Output the [X, Y] coordinate of the center of the cell containing the given text.  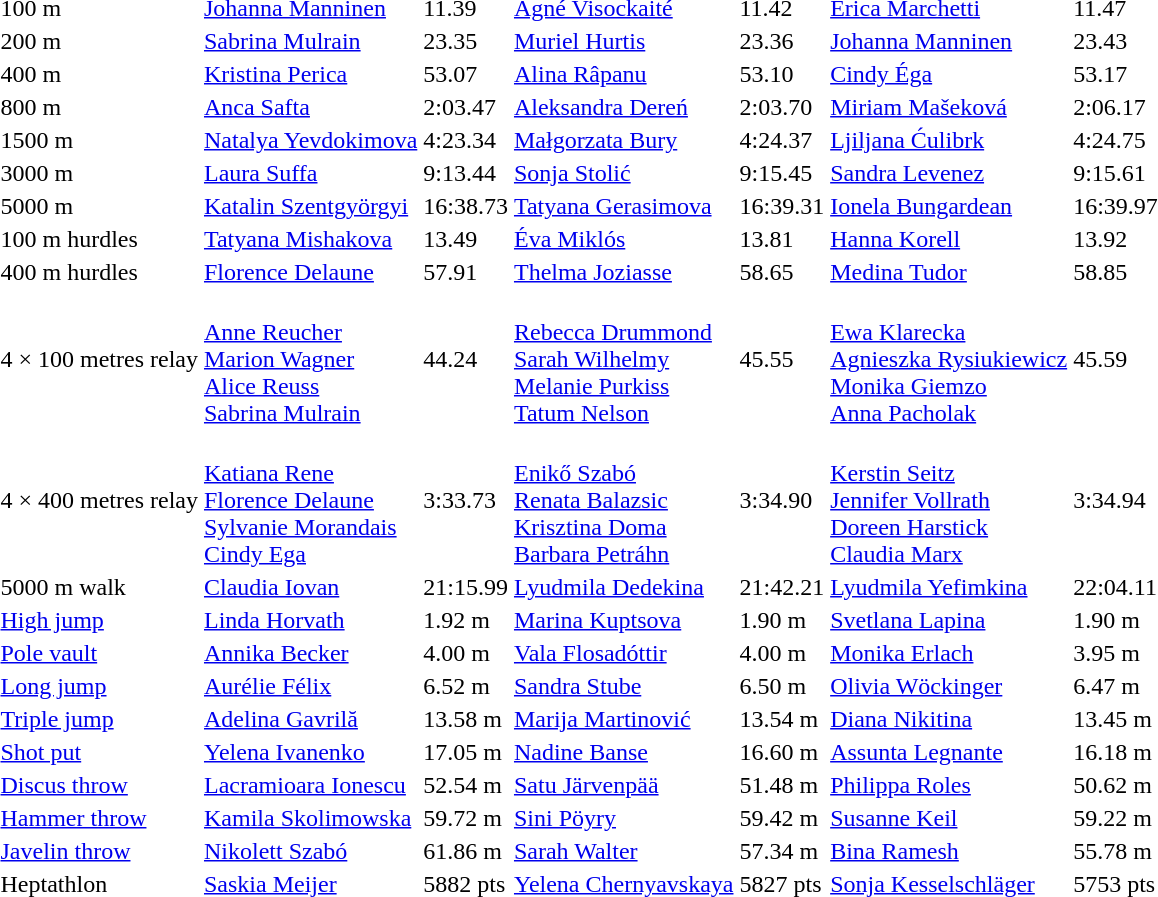
Bina Ramesh [949, 851]
Ionela Bungardean [949, 206]
Enikő SzabóRenata BalazsicKrisztina DomaBarbara Petráhn [624, 500]
Diana Nikitina [949, 719]
Vala Flosadóttir [624, 653]
45.55 [782, 359]
2:03.47 [466, 107]
Anca Safta [310, 107]
Annika Becker [310, 653]
3:33.73 [466, 500]
Claudia Iovan [310, 587]
Kamila Skolimowska [310, 818]
Miriam Mašeková [949, 107]
Sandra Stube [624, 686]
58.65 [782, 272]
Natalya Yevdokimova [310, 140]
61.86 m [466, 851]
Sarah Walter [624, 851]
52.54 m [466, 785]
4:24.37 [782, 140]
13.49 [466, 239]
23.36 [782, 41]
Kristina Perica [310, 74]
13.81 [782, 239]
51.48 m [782, 785]
Olivia Wöckinger [949, 686]
59.42 m [782, 818]
Florence Delaune [310, 272]
Katiana ReneFlorence DelauneSylvanie MorandaisCindy Ega [310, 500]
Hanna Korell [949, 239]
21:42.21 [782, 587]
2:03.70 [782, 107]
Ewa KlareckaAgnieszka RysiukiewiczMonika GiemzoAnna Pacholak [949, 359]
17.05 m [466, 752]
Lyudmila Dedekina [624, 587]
Kerstin SeitzJennifer VollrathDoreen HarstickClaudia Marx [949, 500]
Satu Järvenpää [624, 785]
Éva Miklós [624, 239]
Sandra Levenez [949, 173]
4:23.34 [466, 140]
6.50 m [782, 686]
44.24 [466, 359]
Tatyana Mishakova [310, 239]
Marina Kuptsova [624, 620]
Adelina Gavrilă [310, 719]
13.58 m [466, 719]
16:38.73 [466, 206]
Nadine Banse [624, 752]
Linda Horvath [310, 620]
Nikolett Szabó [310, 851]
6.52 m [466, 686]
16:39.31 [782, 206]
21:15.99 [466, 587]
Assunta Legnante [949, 752]
Katalin Szentgyörgyi [310, 206]
23.35 [466, 41]
Lyudmila Yefimkina [949, 587]
16.60 m [782, 752]
Aurélie Félix [310, 686]
Yelena Ivanenko [310, 752]
Sabrina Mulrain [310, 41]
13.54 m [782, 719]
Thelma Joziasse [624, 272]
Sini Pöyry [624, 818]
53.07 [466, 74]
1.92 m [466, 620]
9:15.45 [782, 173]
Johanna Manninen [949, 41]
Laura Suffa [310, 173]
Cindy Éga [949, 74]
57.34 m [782, 851]
3:34.90 [782, 500]
Anne ReucherMarion WagnerAlice ReussSabrina Mulrain [310, 359]
Rebecca DrummondSarah WilhelmyMelanie PurkissTatum Nelson [624, 359]
53.10 [782, 74]
Alina Râpanu [624, 74]
Marija Martinović [624, 719]
9:13.44 [466, 173]
Medina Tudor [949, 272]
Tatyana Gerasimova [624, 206]
Susanne Keil [949, 818]
Ljiljana Ćulibrk [949, 140]
1.90 m [782, 620]
Sonja Stolić [624, 173]
Monika Erlach [949, 653]
57.91 [466, 272]
Małgorzata Bury [624, 140]
Lacramioara Ionescu [310, 785]
Aleksandra Dereń [624, 107]
Philippa Roles [949, 785]
59.72 m [466, 818]
Muriel Hurtis [624, 41]
Svetlana Lapina [949, 620]
